Provide the [X, Y] coordinate of the cell's center where the given text is located.  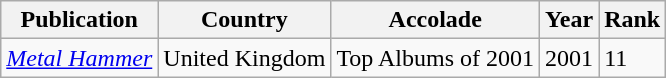
11 [632, 58]
Accolade [436, 20]
United Kingdom [244, 58]
2001 [570, 58]
Metal Hammer [80, 58]
Rank [632, 20]
Publication [80, 20]
Top Albums of 2001 [436, 58]
Country [244, 20]
Year [570, 20]
